Return (x, y) of the center of cell containing provided text 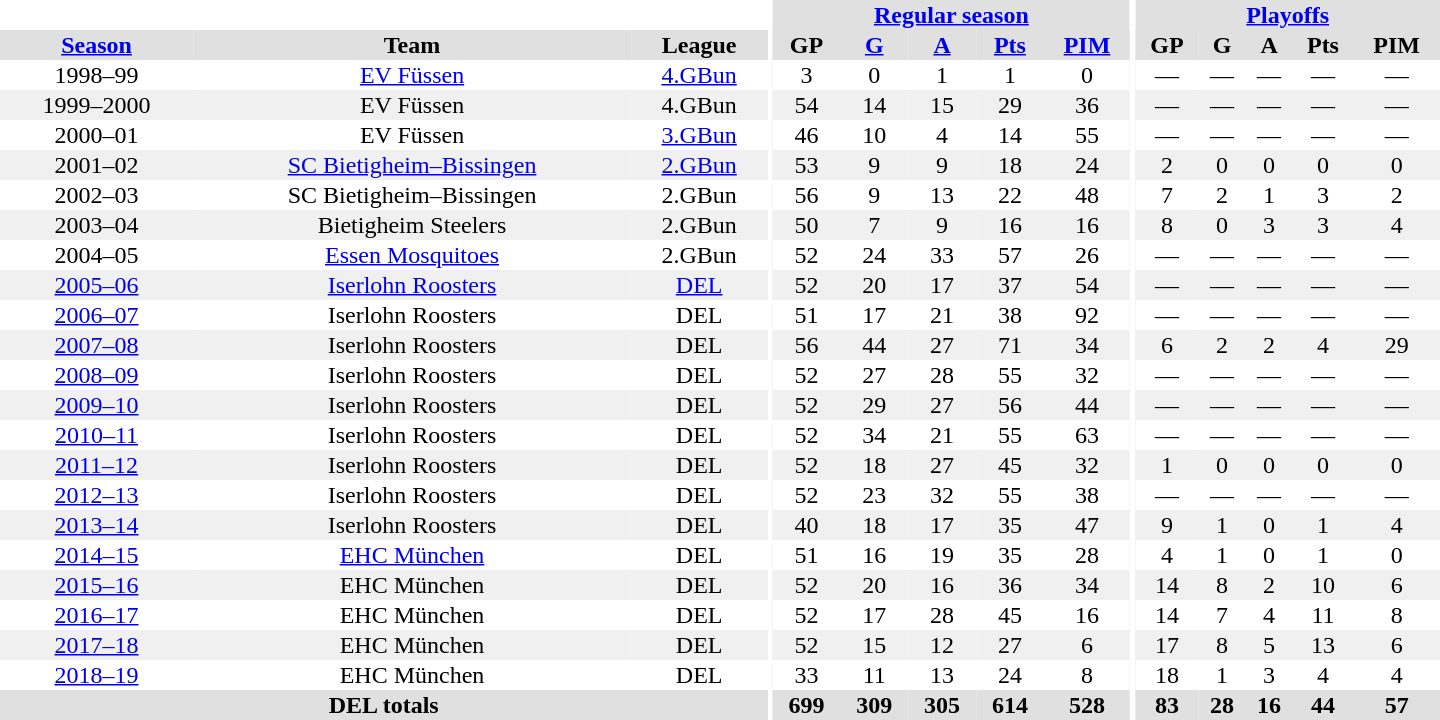
63 (1087, 435)
47 (1087, 525)
2008–09 (96, 375)
22 (1010, 195)
528 (1087, 705)
1999–2000 (96, 105)
DEL totals (384, 705)
2013–14 (96, 525)
71 (1010, 345)
2015–16 (96, 585)
2014–15 (96, 555)
League (699, 45)
2006–07 (96, 315)
2007–08 (96, 345)
1998–99 (96, 75)
46 (806, 135)
26 (1087, 255)
2009–10 (96, 405)
Team (412, 45)
12 (942, 645)
2016–17 (96, 615)
Essen Mosquitoes (412, 255)
37 (1010, 285)
Bietigheim Steelers (412, 225)
2002–03 (96, 195)
2000–01 (96, 135)
Regular season (951, 15)
2017–18 (96, 645)
309 (874, 705)
53 (806, 165)
23 (874, 495)
Playoffs (1288, 15)
5 (1270, 645)
614 (1010, 705)
2011–12 (96, 465)
2004–05 (96, 255)
699 (806, 705)
92 (1087, 315)
19 (942, 555)
2012–13 (96, 495)
2010–11 (96, 435)
2001–02 (96, 165)
48 (1087, 195)
Season (96, 45)
2005–06 (96, 285)
2003–04 (96, 225)
3.GBun (699, 135)
40 (806, 525)
50 (806, 225)
83 (1166, 705)
305 (942, 705)
2018–19 (96, 675)
